Identify which cell holds the provided text, then report its [x, y] central coordinate. 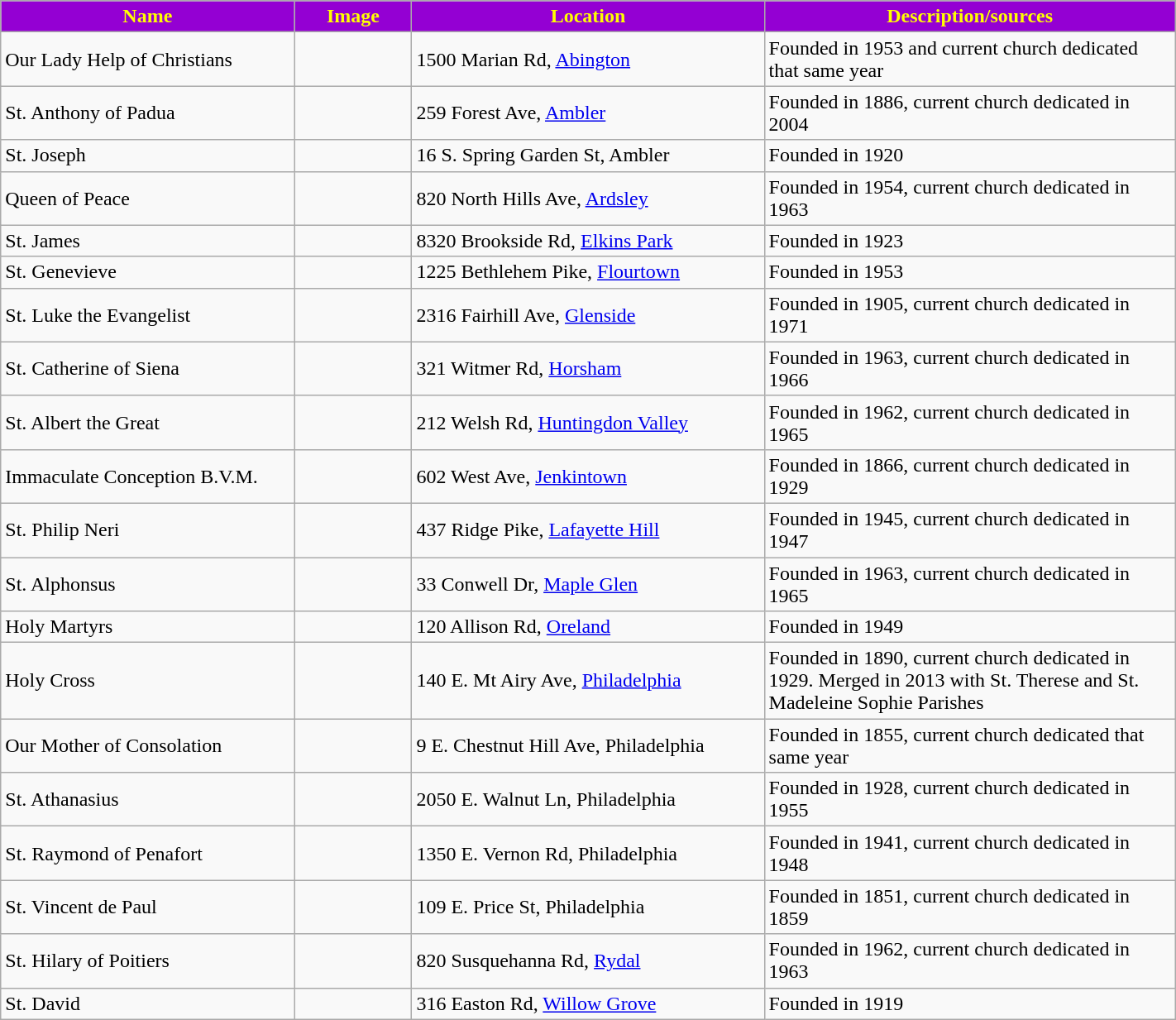
1225 Bethlehem Pike, Flourtown [588, 272]
602 West Ave, Jenkintown [588, 476]
Founded in 1851, current church dedicated in 1859 [969, 907]
St. Catherine of Siena [147, 369]
Founded in 1855, current church dedicated that same year [969, 746]
Founded in 1963, current church dedicated in 1965 [969, 584]
St. Hilary of Poitiers [147, 961]
Our Mother of Consolation [147, 746]
109 E. Price St, Philadelphia [588, 907]
820 North Hills Ave, Ardsley [588, 199]
Founded in 1886, current church dedicated in 2004 [969, 113]
Founded in 1953 and current church dedicated that same year [969, 60]
Location [588, 17]
33 Conwell Dr, Maple Glen [588, 584]
140 E. Mt Airy Ave, Philadelphia [588, 681]
Founded in 1923 [969, 241]
Founded in 1949 [969, 627]
Founded in 1890, current church dedicated in 1929. Merged in 2013 with St. Therese and St. Madeleine Sophie Parishes [969, 681]
2316 Fairhill Ave, Glenside [588, 314]
St. Philip Neri [147, 529]
Holy Martyrs [147, 627]
Image [353, 17]
Founded in 1866, current church dedicated in 1929 [969, 476]
St. Joseph [147, 156]
St. James [147, 241]
316 Easton Rd, Willow Grove [588, 1003]
St. Vincent de Paul [147, 907]
Our Lady Help of Christians [147, 60]
St. Anthony of Padua [147, 113]
Founded in 1941, current church dedicated in 1948 [969, 854]
437 Ridge Pike, Lafayette Hill [588, 529]
Description/sources [969, 17]
212 Welsh Rd, Huntingdon Valley [588, 422]
Founded in 1919 [969, 1003]
321 Witmer Rd, Horsham [588, 369]
St. Genevieve [147, 272]
Immaculate Conception B.V.M. [147, 476]
St. Albert the Great [147, 422]
St. David [147, 1003]
Queen of Peace [147, 199]
120 Allison Rd, Oreland [588, 627]
Founded in 1920 [969, 156]
Founded in 1945, current church dedicated in 1947 [969, 529]
Founded in 1963, current church dedicated in 1966 [969, 369]
820 Susquehanna Rd, Rydal [588, 961]
16 S. Spring Garden St, Ambler [588, 156]
Founded in 1962, current church dedicated in 1963 [969, 961]
Founded in 1905, current church dedicated in 1971 [969, 314]
Founded in 1953 [969, 272]
Holy Cross [147, 681]
St. Alphonsus [147, 584]
Founded in 1928, current church dedicated in 1955 [969, 799]
Founded in 1962, current church dedicated in 1965 [969, 422]
259 Forest Ave, Ambler [588, 113]
St. Raymond of Penafort [147, 854]
2050 E. Walnut Ln, Philadelphia [588, 799]
9 E. Chestnut Hill Ave, Philadelphia [588, 746]
1500 Marian Rd, Abington [588, 60]
St. Luke the Evangelist [147, 314]
8320 Brookside Rd, Elkins Park [588, 241]
Name [147, 17]
St. Athanasius [147, 799]
Founded in 1954, current church dedicated in 1963 [969, 199]
1350 E. Vernon Rd, Philadelphia [588, 854]
